Find where the given text appears and provide that cell's center as [X, Y] coordinate. 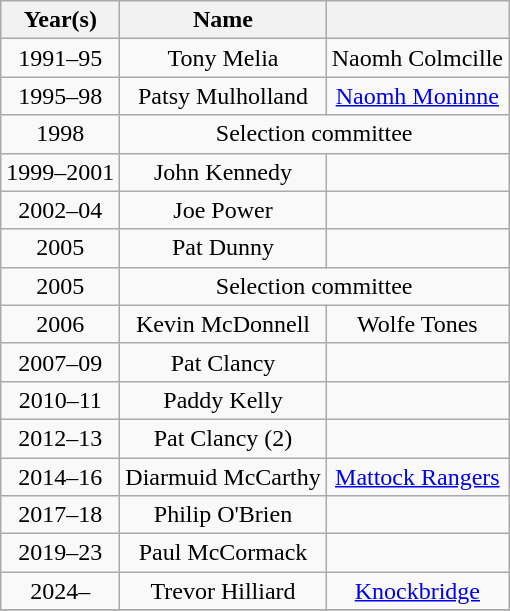
Wolfe Tones [417, 324]
Pat Dunny [223, 248]
Name [223, 20]
Naomh Colmcille [417, 58]
1995–98 [60, 96]
1999–2001 [60, 172]
Patsy Mulholland [223, 96]
Paddy Kelly [223, 400]
2017–18 [60, 515]
Knockbridge [417, 591]
Year(s) [60, 20]
Mattock Rangers [417, 477]
Kevin McDonnell [223, 324]
2010–11 [60, 400]
Paul McCormack [223, 553]
1998 [60, 134]
2019–23 [60, 553]
Diarmuid McCarthy [223, 477]
John Kennedy [223, 172]
Tony Melia [223, 58]
Joe Power [223, 210]
Pat Clancy [223, 362]
1991–95 [60, 58]
2024– [60, 591]
Trevor Hilliard [223, 591]
2007–09 [60, 362]
2006 [60, 324]
2012–13 [60, 438]
Philip O'Brien [223, 515]
2002–04 [60, 210]
2014–16 [60, 477]
Naomh Moninne [417, 96]
Pat Clancy (2) [223, 438]
